Search for the cell housing the specified text and yield its (x, y) center coordinate. 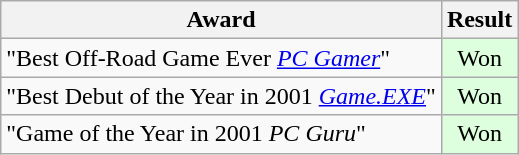
"Best Off-Road Game Ever PC Gamer" (222, 58)
Award (222, 20)
Result (479, 20)
"Game of the Year in 2001 PC Guru" (222, 134)
"Best Debut of the Year in 2001 Game.EXE" (222, 96)
